Determine the (X, Y) coordinate at the center of the cell enclosing the given text.  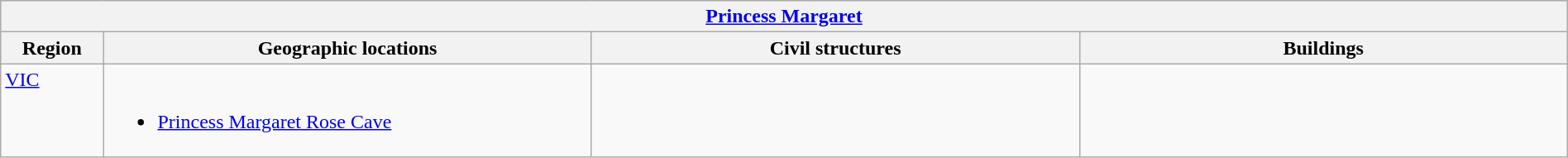
Princess Margaret Rose Cave (347, 111)
Geographic locations (347, 48)
Civil structures (835, 48)
Princess Margaret (784, 17)
Buildings (1323, 48)
Region (52, 48)
VIC (52, 111)
